Return the [x, y] coordinate for the center point of the cell that contains the specified text.  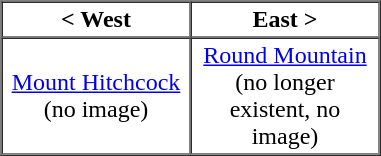
< West [96, 20]
Mount Hitchcock(no image) [96, 96]
East > [284, 20]
Round Mountain(no longer existent, no image) [284, 96]
